Find where the given text appears and provide that cell's center as (X, Y) coordinate. 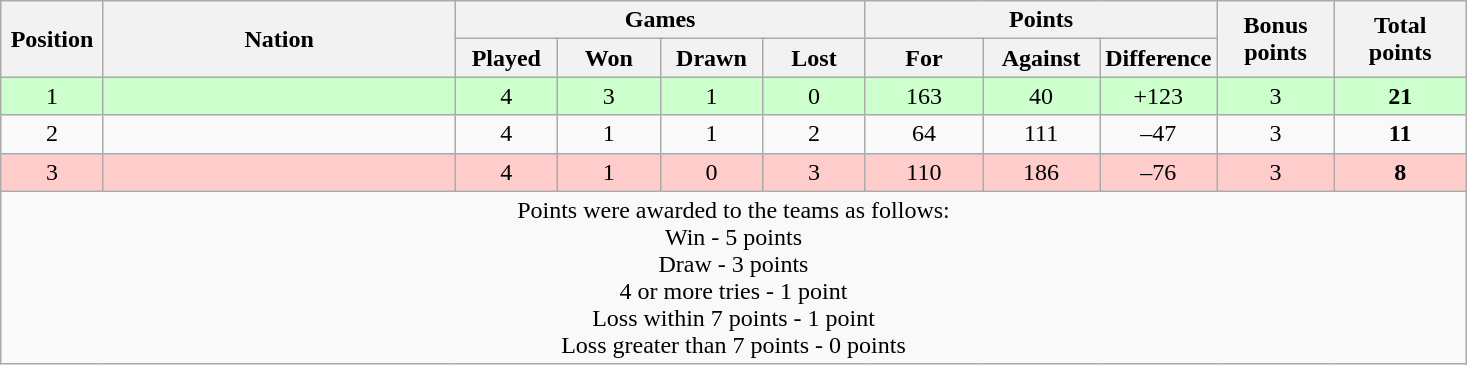
11 (1400, 134)
Games (660, 20)
163 (924, 96)
Nation (279, 39)
Totalpoints (1400, 39)
8 (1400, 172)
+123 (1158, 96)
111 (1040, 134)
Against (1040, 58)
Played (506, 58)
21 (1400, 96)
For (924, 58)
Position (52, 39)
–47 (1158, 134)
Bonuspoints (1276, 39)
110 (924, 172)
64 (924, 134)
40 (1040, 96)
Won (610, 58)
Points (1041, 20)
186 (1040, 172)
Lost (814, 58)
Difference (1158, 58)
–76 (1158, 172)
Drawn (712, 58)
